Locate the cell with the specified text and output its [X, Y] center coordinate. 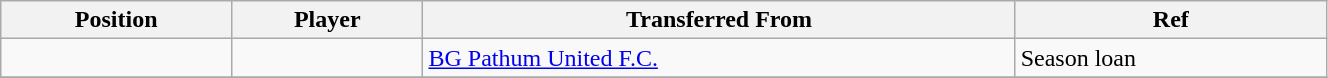
Position [116, 20]
Season loan [1170, 58]
Player [328, 20]
Ref [1170, 20]
Transferred From [719, 20]
BG Pathum United F.C. [719, 58]
